Output the [X, Y] coordinate of the center of the cell containing the given text.  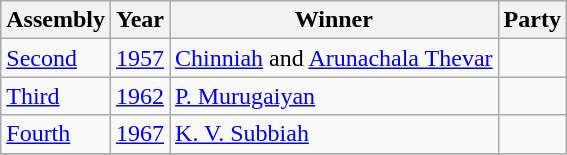
P. Murugaiyan [334, 96]
1957 [140, 58]
Third [56, 96]
1962 [140, 96]
K. V. Subbiah [334, 134]
1967 [140, 134]
Assembly [56, 20]
Winner [334, 20]
Year [140, 20]
Second [56, 58]
Chinniah and Arunachala Thevar [334, 58]
Party [532, 20]
Fourth [56, 134]
